Provide the (X, Y) coordinate of the cell's center where the given text is located.  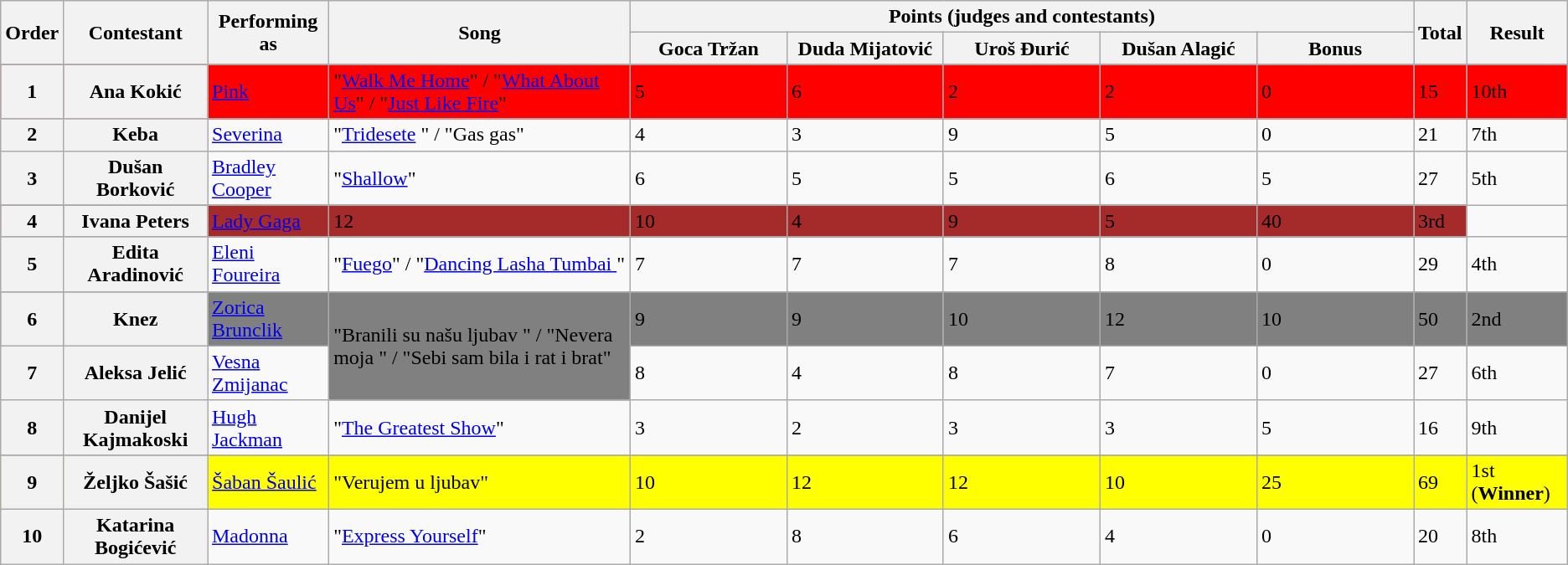
4th (1517, 265)
"Express Yourself" (480, 536)
1 (32, 92)
Dušan Alagić (1178, 49)
10th (1517, 92)
"Branili su našu ljubav " / "Nevera moja " / "Sebi sam bila i rat i brat" (480, 346)
Pink (268, 92)
Dušan Borković (136, 177)
3rd (1441, 221)
Result (1517, 33)
Goca Tržan (709, 49)
Vesna Zmijanac (268, 373)
25 (1335, 482)
Severina (268, 135)
50 (1441, 318)
Duda Mijatović (864, 49)
9th (1517, 427)
Eleni Foureira (268, 265)
"Verujem u ljubav" (480, 482)
Bradley Cooper (268, 177)
1st (Winner) (1517, 482)
5th (1517, 177)
21 (1441, 135)
Katarina Bogićević (136, 536)
69 (1441, 482)
"Fuego" / "Dancing Lasha Tumbai " (480, 265)
Edita Aradinović (136, 265)
2nd (1517, 318)
Points (judges and contestants) (1022, 17)
Contestant (136, 33)
6th (1517, 373)
Performing as (268, 33)
Bonus (1335, 49)
8th (1517, 536)
20 (1441, 536)
Zorica Brunclik (268, 318)
29 (1441, 265)
Hugh Jackman (268, 427)
Ana Kokić (136, 92)
Danijel Kajmakoski (136, 427)
Total (1441, 33)
16 (1441, 427)
15 (1441, 92)
Uroš Đurić (1022, 49)
"Tridesete " / "Gas gas" (480, 135)
"Walk Me Home" / "What About Us" / "Just Like Fire" (480, 92)
40 (1335, 221)
Song (480, 33)
Aleksa Jelić (136, 373)
Šaban Šaulić (268, 482)
Keba (136, 135)
"Shallow" (480, 177)
Ivana Peters (136, 221)
Lady Gaga (268, 221)
Madonna (268, 536)
Knez (136, 318)
"The Greatest Show" (480, 427)
Željko Šašić (136, 482)
7th (1517, 135)
Order (32, 33)
